From the cell containing the given text, extract its center point as [x, y] coordinate. 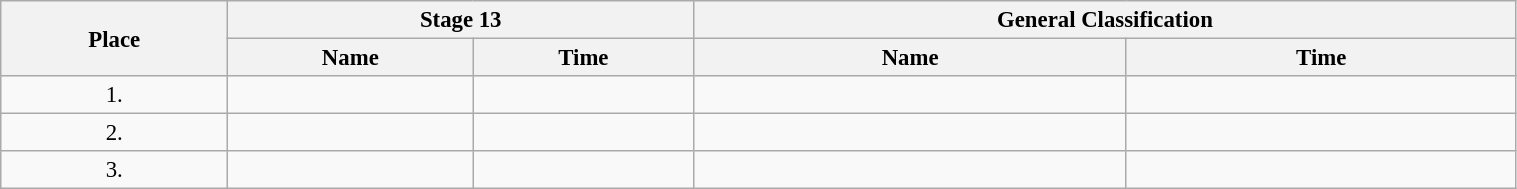
2. [114, 133]
3. [114, 170]
Place [114, 38]
Stage 13 [461, 20]
General Classification [1105, 20]
1. [114, 95]
